Output the (X, Y) coordinate of the center of the cell containing the given text.  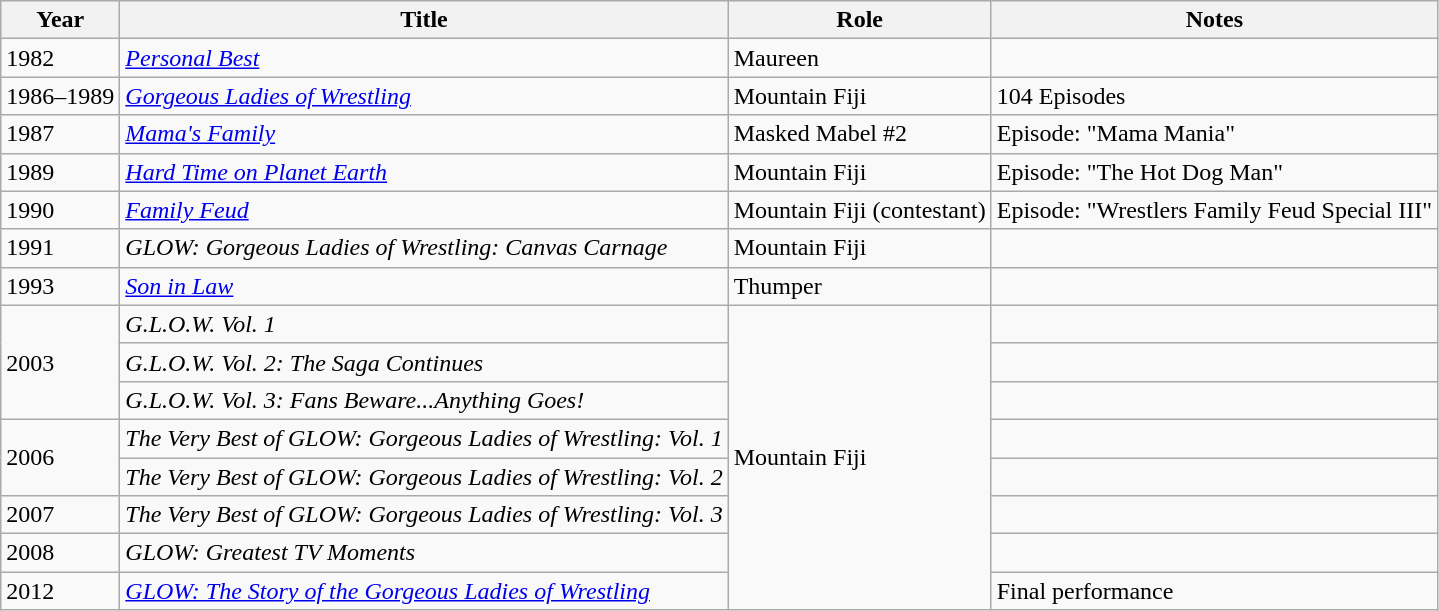
The Very Best of GLOW: Gorgeous Ladies of Wrestling: Vol. 1 (424, 438)
Family Feud (424, 210)
G.L.O.W. Vol. 2: The Saga Continues (424, 362)
2007 (60, 515)
2003 (60, 362)
G.L.O.W. Vol. 3: Fans Beware...Anything Goes! (424, 400)
Mama's Family (424, 134)
104 Episodes (1214, 96)
1989 (60, 172)
Episode: "The Hot Dog Man" (1214, 172)
2006 (60, 457)
1987 (60, 134)
G.L.O.W. Vol. 1 (424, 324)
Title (424, 20)
1986–1989 (60, 96)
Maureen (860, 58)
GLOW: Gorgeous Ladies of Wrestling: Canvas Carnage (424, 248)
Episode: "Mama Mania" (1214, 134)
1990 (60, 210)
2012 (60, 591)
Mountain Fiji (contestant) (860, 210)
1993 (60, 286)
2008 (60, 553)
1991 (60, 248)
Role (860, 20)
The Very Best of GLOW: Gorgeous Ladies of Wrestling: Vol. 3 (424, 515)
Son in Law (424, 286)
Gorgeous Ladies of Wrestling (424, 96)
Final performance (1214, 591)
Hard Time on Planet Earth (424, 172)
Year (60, 20)
GLOW: The Story of the Gorgeous Ladies of Wrestling (424, 591)
Notes (1214, 20)
The Very Best of GLOW: Gorgeous Ladies of Wrestling: Vol. 2 (424, 477)
Personal Best (424, 58)
GLOW: Greatest TV Moments (424, 553)
1982 (60, 58)
Episode: "Wrestlers Family Feud Special III" (1214, 210)
Thumper (860, 286)
Masked Mabel #2 (860, 134)
